From the cell containing the given text, extract its center point as (x, y) coordinate. 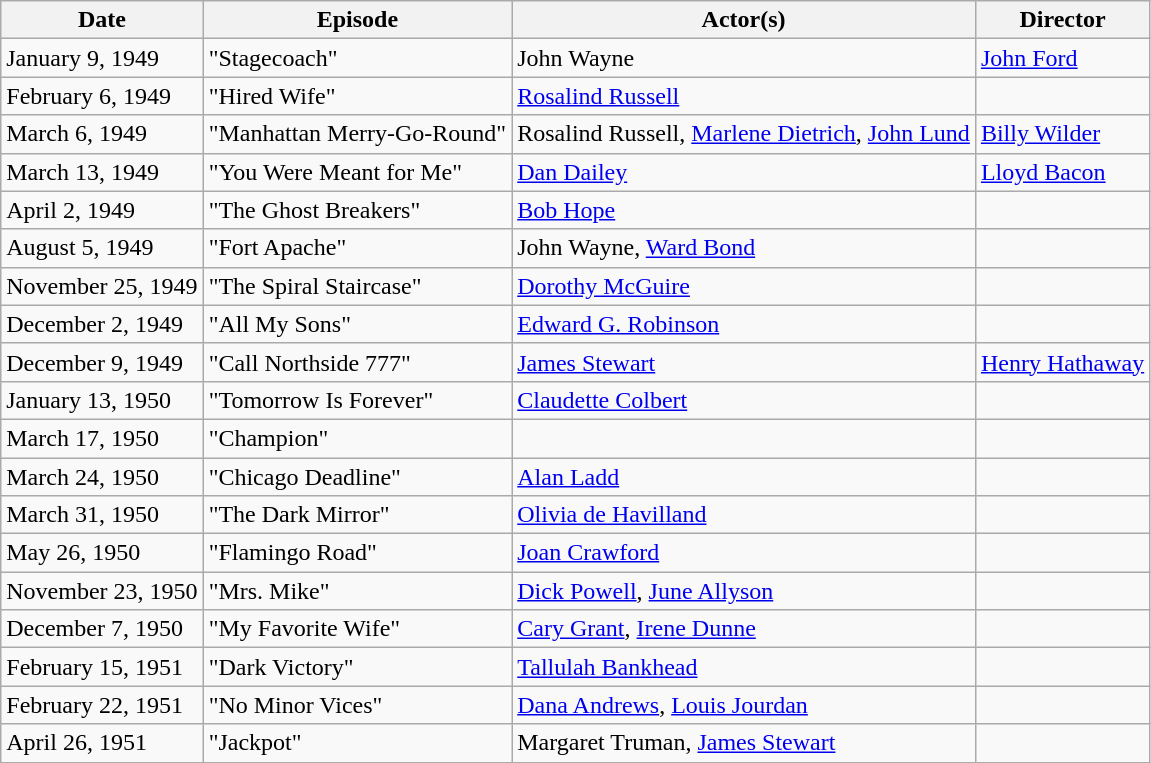
November 25, 1949 (102, 286)
April 2, 1949 (102, 210)
August 5, 1949 (102, 248)
"No Minor Vices" (358, 705)
"Dark Victory" (358, 667)
January 9, 1949 (102, 58)
Cary Grant, Irene Dunne (744, 629)
Margaret Truman, James Stewart (744, 743)
April 26, 1951 (102, 743)
December 9, 1949 (102, 362)
Rosalind Russell, Marlene Dietrich, John Lund (744, 134)
Joan Crawford (744, 553)
"Mrs. Mike" (358, 591)
January 13, 1950 (102, 400)
February 22, 1951 (102, 705)
Henry Hathaway (1062, 362)
"Hired Wife" (358, 96)
"Manhattan Merry-Go-Round" (358, 134)
Bob Hope (744, 210)
John Ford (1062, 58)
"Call Northside 777" (358, 362)
Billy Wilder (1062, 134)
"The Dark Mirror" (358, 515)
March 24, 1950 (102, 477)
"Tomorrow Is Forever" (358, 400)
"Champion" (358, 438)
"Jackpot" (358, 743)
Claudette Colbert (744, 400)
Rosalind Russell (744, 96)
Lloyd Bacon (1062, 172)
December 2, 1949 (102, 324)
"The Spiral Staircase" (358, 286)
Alan Ladd (744, 477)
November 23, 1950 (102, 591)
John Wayne (744, 58)
"Stagecoach" (358, 58)
March 13, 1949 (102, 172)
Edward G. Robinson (744, 324)
Director (1062, 20)
"My Favorite Wife" (358, 629)
Actor(s) (744, 20)
December 7, 1950 (102, 629)
Dan Dailey (744, 172)
Episode (358, 20)
John Wayne, Ward Bond (744, 248)
February 15, 1951 (102, 667)
"All My Sons" (358, 324)
Olivia de Havilland (744, 515)
Tallulah Bankhead (744, 667)
Dorothy McGuire (744, 286)
"The Ghost Breakers" (358, 210)
"Chicago Deadline" (358, 477)
Date (102, 20)
March 6, 1949 (102, 134)
"You Were Meant for Me" (358, 172)
March 17, 1950 (102, 438)
"Flamingo Road" (358, 553)
February 6, 1949 (102, 96)
March 31, 1950 (102, 515)
Dana Andrews, Louis Jourdan (744, 705)
May 26, 1950 (102, 553)
"Fort Apache" (358, 248)
James Stewart (744, 362)
Dick Powell, June Allyson (744, 591)
